Locate the cell with the specified text and output its [x, y] center coordinate. 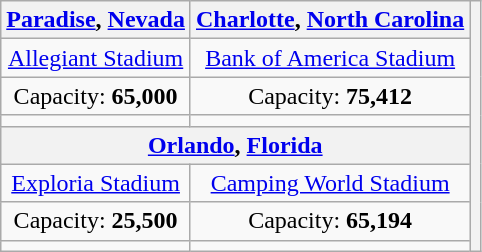
Charlotte, North Carolina [330, 20]
Capacity: 65,000 [96, 96]
Paradise, Nevada [96, 20]
Bank of America Stadium [330, 58]
Capacity: 65,194 [330, 221]
Exploria Stadium [96, 183]
Camping World Stadium [330, 183]
Orlando, Florida [236, 145]
Allegiant Stadium [96, 58]
Capacity: 75,412 [330, 96]
Capacity: 25,500 [96, 221]
